From the cell containing the given text, extract its center point as (x, y) coordinate. 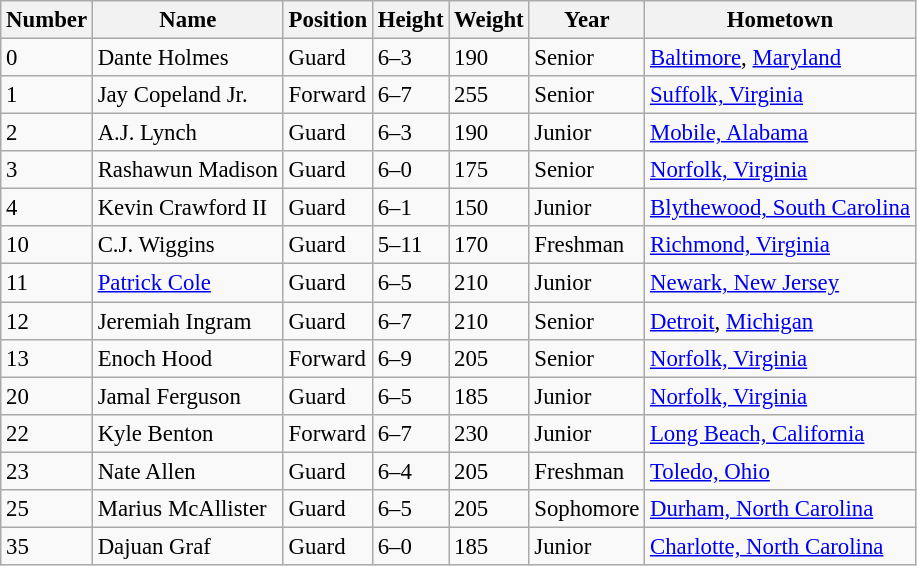
13 (47, 358)
Dajuan Graf (188, 546)
6–4 (410, 471)
Detroit, Michigan (780, 321)
Dante Holmes (188, 58)
Height (410, 20)
Hometown (780, 20)
1 (47, 95)
6–9 (410, 358)
Position (328, 20)
11 (47, 283)
22 (47, 433)
Marius McAllister (188, 509)
Rashawun Madison (188, 170)
Kevin Crawford II (188, 208)
Patrick Cole (188, 283)
Newark, New Jersey (780, 283)
Jeremiah Ingram (188, 321)
35 (47, 546)
Sophomore (587, 509)
2 (47, 133)
Durham, North Carolina (780, 509)
Mobile, Alabama (780, 133)
150 (489, 208)
C.J. Wiggins (188, 245)
255 (489, 95)
Charlotte, North Carolina (780, 546)
Richmond, Virginia (780, 245)
23 (47, 471)
Year (587, 20)
12 (47, 321)
Blythewood, South Carolina (780, 208)
4 (47, 208)
6–1 (410, 208)
Number (47, 20)
Baltimore, Maryland (780, 58)
Name (188, 20)
230 (489, 433)
3 (47, 170)
5–11 (410, 245)
Enoch Hood (188, 358)
175 (489, 170)
Nate Allen (188, 471)
10 (47, 245)
Long Beach, California (780, 433)
170 (489, 245)
Kyle Benton (188, 433)
25 (47, 509)
Jamal Ferguson (188, 396)
20 (47, 396)
Suffolk, Virginia (780, 95)
Weight (489, 20)
A.J. Lynch (188, 133)
Toledo, Ohio (780, 471)
Jay Copeland Jr. (188, 95)
0 (47, 58)
